Provide the (X, Y) coordinate of the cell's center where the given text is located.  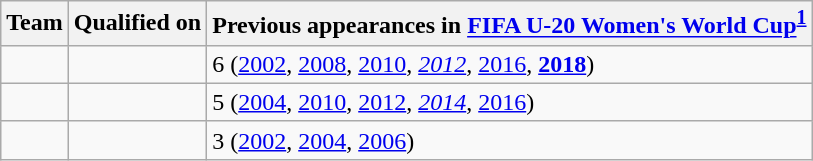
Previous appearances in FIFA U-20 Women's World Cup1 (510, 24)
6 (2002, 2008, 2010, 2012, 2016, 2018) (510, 64)
Team (35, 24)
5 (2004, 2010, 2012, 2014, 2016) (510, 102)
3 (2002, 2004, 2006) (510, 140)
Qualified on (137, 24)
